Output the [x, y] coordinate of the center of the cell containing the given text.  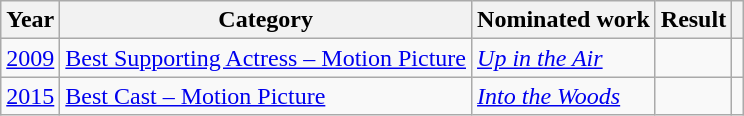
Year [30, 20]
Category [266, 20]
Nominated work [564, 20]
Best Supporting Actress – Motion Picture [266, 58]
Best Cast – Motion Picture [266, 96]
2009 [30, 58]
2015 [30, 96]
Result [693, 20]
Up in the Air [564, 58]
Into the Woods [564, 96]
